For the text-containing cell, return its midpoint in [x, y] coordinate format. 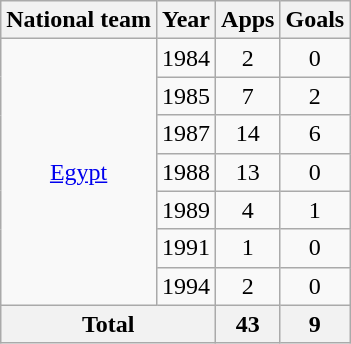
1985 [186, 96]
1994 [186, 286]
9 [315, 324]
13 [248, 172]
Egypt [79, 172]
1989 [186, 210]
Goals [315, 20]
National team [79, 20]
6 [315, 134]
Apps [248, 20]
7 [248, 96]
1984 [186, 58]
4 [248, 210]
14 [248, 134]
Total [108, 324]
43 [248, 324]
1987 [186, 134]
1991 [186, 248]
1988 [186, 172]
Year [186, 20]
